Return the (x, y) coordinate for the center point of the cell that contains the specified text.  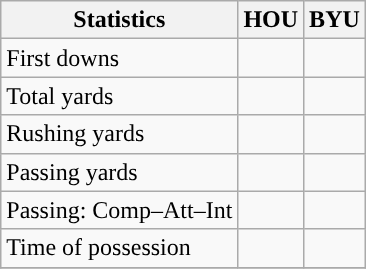
Passing: Comp–Att–Int (120, 210)
Time of possession (120, 248)
Total yards (120, 96)
First downs (120, 58)
Rushing yards (120, 134)
Statistics (120, 20)
BYU (335, 20)
Passing yards (120, 172)
HOU (271, 20)
